Return (X, Y) of the center of cell containing provided text 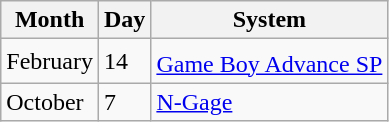
N-Gage (270, 102)
Month (50, 20)
System (270, 20)
14 (124, 62)
October (50, 102)
February (50, 62)
7 (124, 102)
Day (124, 20)
Game Boy Advance SP (270, 62)
